Search for the cell housing the specified text and yield its (x, y) center coordinate. 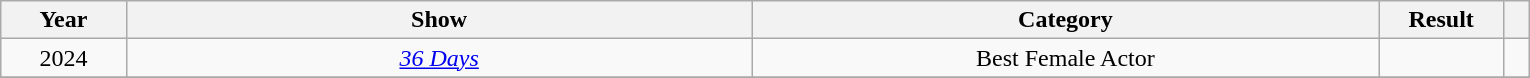
36 Days (439, 58)
Show (439, 20)
Category (1065, 20)
Result (1442, 20)
2024 (64, 58)
Year (64, 20)
Best Female Actor (1065, 58)
